Search for the cell housing the specified text and yield its (X, Y) center coordinate. 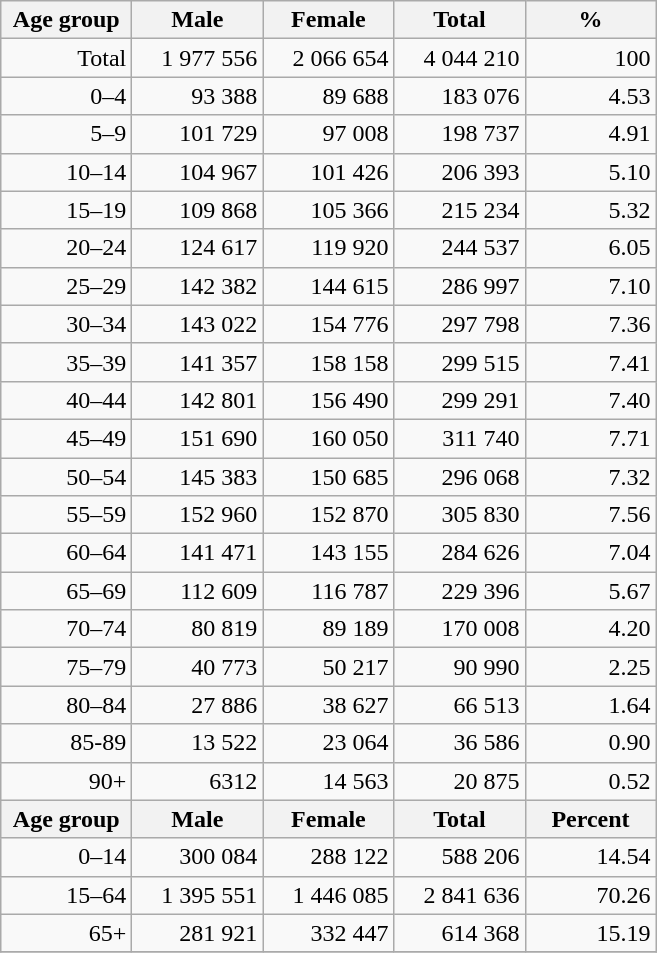
90 990 (460, 667)
152 870 (328, 515)
36 586 (460, 743)
40 773 (198, 667)
143 155 (328, 553)
7.40 (590, 400)
332 447 (328, 933)
145 383 (198, 477)
109 868 (198, 210)
7.10 (590, 286)
141 471 (198, 553)
30–34 (66, 324)
296 068 (460, 477)
170 008 (460, 629)
7.04 (590, 553)
14.54 (590, 857)
90+ (66, 781)
20 875 (460, 781)
4.53 (590, 96)
7.71 (590, 438)
89 189 (328, 629)
7.36 (590, 324)
144 615 (328, 286)
244 537 (460, 248)
101 729 (198, 134)
15.19 (590, 933)
299 515 (460, 362)
0–4 (66, 96)
35–39 (66, 362)
23 064 (328, 743)
2.25 (590, 667)
60–64 (66, 553)
1.64 (590, 705)
10–14 (66, 172)
6.05 (590, 248)
93 388 (198, 96)
5.32 (590, 210)
55–59 (66, 515)
151 690 (198, 438)
38 627 (328, 705)
25–29 (66, 286)
14 563 (328, 781)
80 819 (198, 629)
85-89 (66, 743)
2 841 636 (460, 895)
142 801 (198, 400)
160 050 (328, 438)
75–79 (66, 667)
588 206 (460, 857)
7.56 (590, 515)
40–44 (66, 400)
15–19 (66, 210)
4.91 (590, 134)
112 609 (198, 591)
66 513 (460, 705)
281 921 (198, 933)
% (590, 20)
13 522 (198, 743)
116 787 (328, 591)
150 685 (328, 477)
156 490 (328, 400)
15–64 (66, 895)
143 022 (198, 324)
119 920 (328, 248)
154 776 (328, 324)
1 395 551 (198, 895)
5.10 (590, 172)
100 (590, 58)
20–24 (66, 248)
5–9 (66, 134)
80–84 (66, 705)
4.20 (590, 629)
105 366 (328, 210)
65–69 (66, 591)
0–14 (66, 857)
89 688 (328, 96)
215 234 (460, 210)
5.67 (590, 591)
152 960 (198, 515)
299 291 (460, 400)
Percent (590, 819)
141 357 (198, 362)
297 798 (460, 324)
305 830 (460, 515)
65+ (66, 933)
45–49 (66, 438)
70–74 (66, 629)
142 382 (198, 286)
288 122 (328, 857)
104 967 (198, 172)
1 977 556 (198, 58)
101 426 (328, 172)
0.52 (590, 781)
229 396 (460, 591)
97 008 (328, 134)
198 737 (460, 134)
286 997 (460, 286)
50 217 (328, 667)
614 368 (460, 933)
70.26 (590, 895)
6312 (198, 781)
300 084 (198, 857)
206 393 (460, 172)
27 886 (198, 705)
2 066 654 (328, 58)
1 446 085 (328, 895)
7.32 (590, 477)
158 158 (328, 362)
50–54 (66, 477)
183 076 (460, 96)
7.41 (590, 362)
284 626 (460, 553)
0.90 (590, 743)
124 617 (198, 248)
4 044 210 (460, 58)
311 740 (460, 438)
